Extract the [x, y] coordinate from the center of the cell holding the provided text.  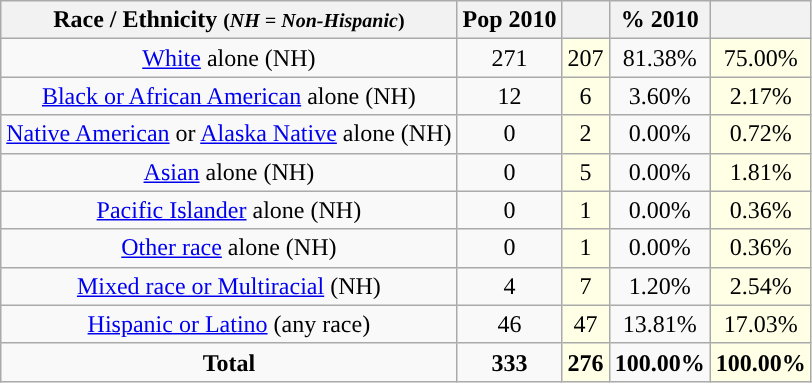
12 [510, 96]
1.81% [760, 172]
Hispanic or Latino (any race) [229, 324]
Race / Ethnicity (NH = Non-Hispanic) [229, 20]
2.54% [760, 286]
6 [586, 96]
Black or African American alone (NH) [229, 96]
Asian alone (NH) [229, 172]
271 [510, 58]
2 [586, 134]
333 [510, 362]
7 [586, 286]
276 [586, 362]
5 [586, 172]
3.60% [660, 96]
% 2010 [660, 20]
Other race alone (NH) [229, 248]
White alone (NH) [229, 58]
17.03% [760, 324]
Native American or Alaska Native alone (NH) [229, 134]
0.72% [760, 134]
81.38% [660, 58]
1.20% [660, 286]
Mixed race or Multiracial (NH) [229, 286]
2.17% [760, 96]
Pacific Islander alone (NH) [229, 210]
4 [510, 286]
47 [586, 324]
Pop 2010 [510, 20]
75.00% [760, 58]
46 [510, 324]
Total [229, 362]
13.81% [660, 324]
207 [586, 58]
